Find where the given text appears and provide that cell's center as (x, y) coordinate. 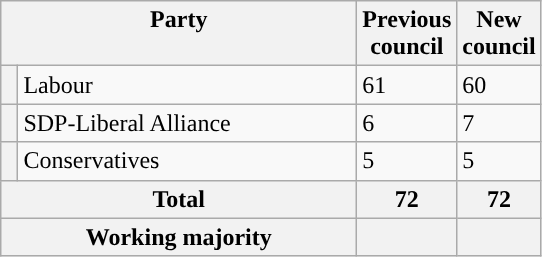
SDP-Liberal Alliance (188, 123)
7 (499, 123)
Total (179, 199)
Previous council (407, 34)
Labour (188, 85)
Party (179, 34)
61 (407, 85)
Conservatives (188, 161)
New council (499, 34)
Working majority (179, 237)
6 (407, 123)
60 (499, 85)
